Identify which cell holds the provided text, then report its [x, y] central coordinate. 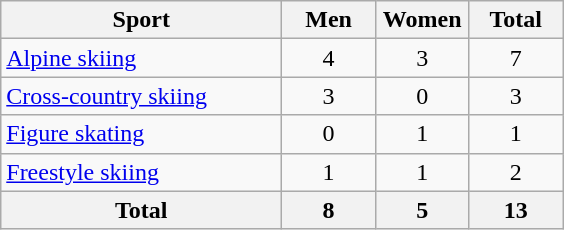
Sport [142, 20]
Figure skating [142, 134]
Women [422, 20]
2 [516, 172]
Men [329, 20]
5 [422, 210]
8 [329, 210]
Cross-country skiing [142, 96]
13 [516, 210]
Alpine skiing [142, 58]
Freestyle skiing [142, 172]
4 [329, 58]
7 [516, 58]
